From the cell containing the given text, extract its center point as [x, y] coordinate. 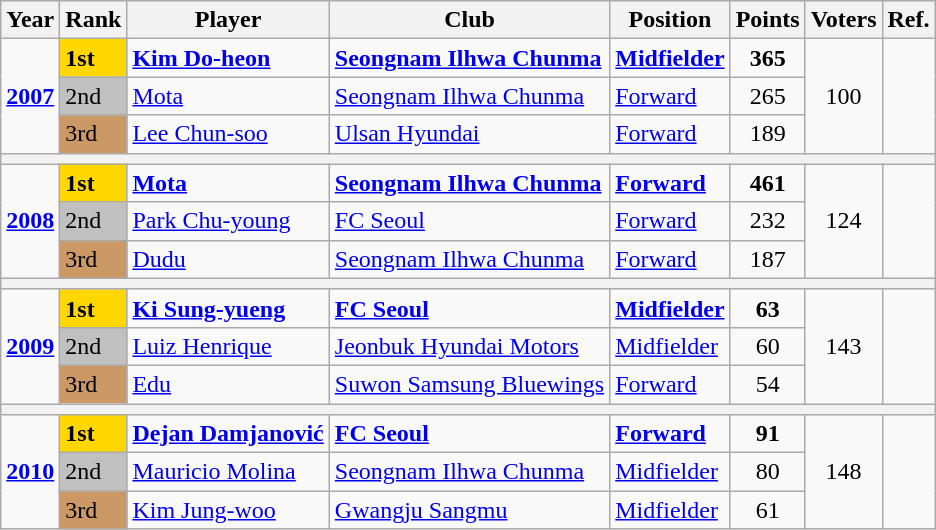
2007 [30, 96]
143 [844, 346]
Ref. [908, 20]
Ki Sung-yueng [228, 308]
124 [844, 221]
232 [768, 221]
Year [30, 20]
Suwon Samsung Bluewings [469, 384]
Mauricio Molina [228, 472]
61 [768, 510]
Park Chu-young [228, 221]
60 [768, 346]
189 [768, 134]
Kim Jung-woo [228, 510]
Edu [228, 384]
Lee Chun-soo [228, 134]
461 [768, 183]
2008 [30, 221]
187 [768, 259]
148 [844, 472]
Jeonbuk Hyundai Motors [469, 346]
Ulsan Hyundai [469, 134]
2010 [30, 472]
265 [768, 96]
365 [768, 58]
54 [768, 384]
Points [768, 20]
2009 [30, 346]
Voters [844, 20]
Luiz Henrique [228, 346]
Position [670, 20]
80 [768, 472]
91 [768, 434]
Club [469, 20]
Player [228, 20]
Dudu [228, 259]
100 [844, 96]
Rank [94, 20]
Kim Do-heon [228, 58]
Dejan Damjanović [228, 434]
63 [768, 308]
Gwangju Sangmu [469, 510]
